For the text-containing cell, return its midpoint in [X, Y] coordinate format. 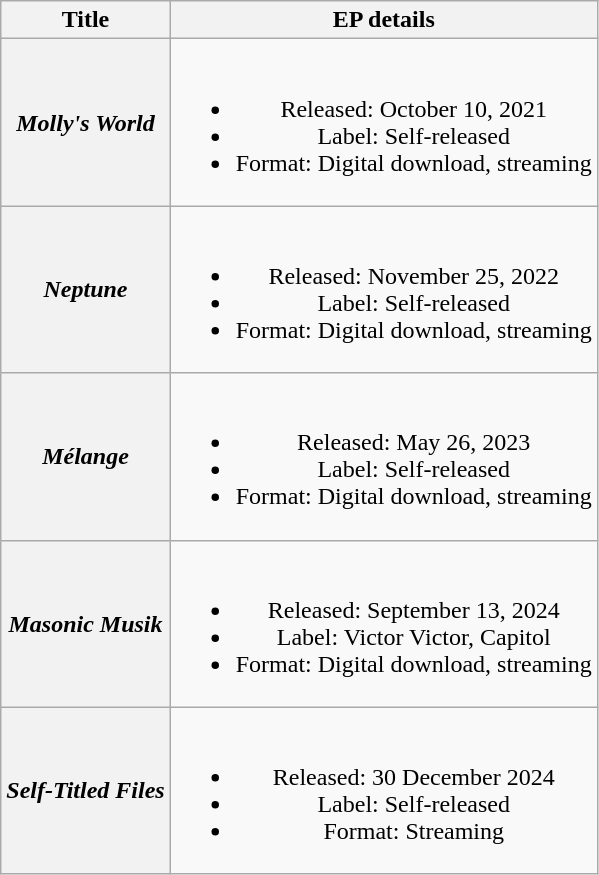
Title [86, 20]
Released: 30 December 2024Label: Self-releasedFormat: Streaming [384, 790]
Masonic Musik [86, 624]
Released: October 10, 2021Label: Self-releasedFormat: Digital download, streaming [384, 122]
Released: September 13, 2024Label: Victor Victor, CapitolFormat: Digital download, streaming [384, 624]
EP details [384, 20]
Self-Titled Files [86, 790]
Neptune [86, 290]
Mélange [86, 456]
Released: November 25, 2022Label: Self-releasedFormat: Digital download, streaming [384, 290]
Released: May 26, 2023Label: Self-releasedFormat: Digital download, streaming [384, 456]
Molly's World [86, 122]
